Pinpoint the cell where the given text exists, returning its [X, Y] midpoint coordinate. 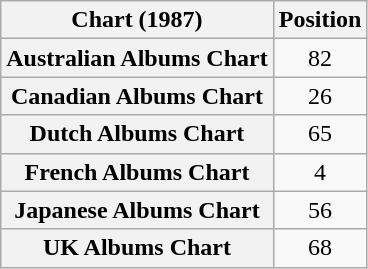
UK Albums Chart [137, 248]
56 [320, 210]
Dutch Albums Chart [137, 134]
65 [320, 134]
French Albums Chart [137, 172]
68 [320, 248]
Chart (1987) [137, 20]
4 [320, 172]
Canadian Albums Chart [137, 96]
Position [320, 20]
26 [320, 96]
Japanese Albums Chart [137, 210]
Australian Albums Chart [137, 58]
82 [320, 58]
